Find where the given text appears and provide that cell's center as (x, y) coordinate. 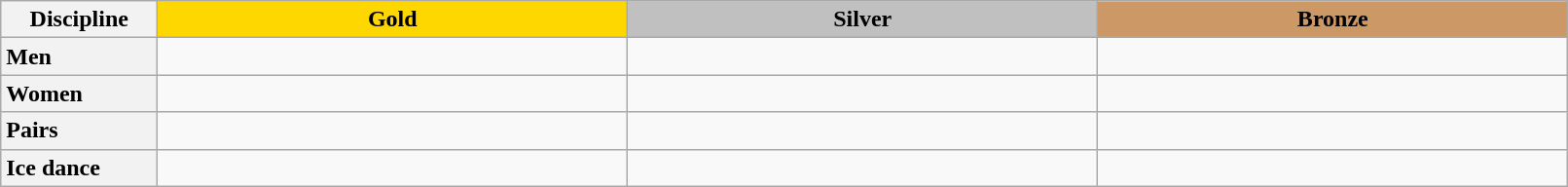
Ice dance (80, 168)
Gold (393, 19)
Silver (862, 19)
Bronze (1333, 19)
Discipline (80, 19)
Pairs (80, 131)
Women (80, 93)
Men (80, 56)
